For the text-containing cell, return its midpoint in [X, Y] coordinate format. 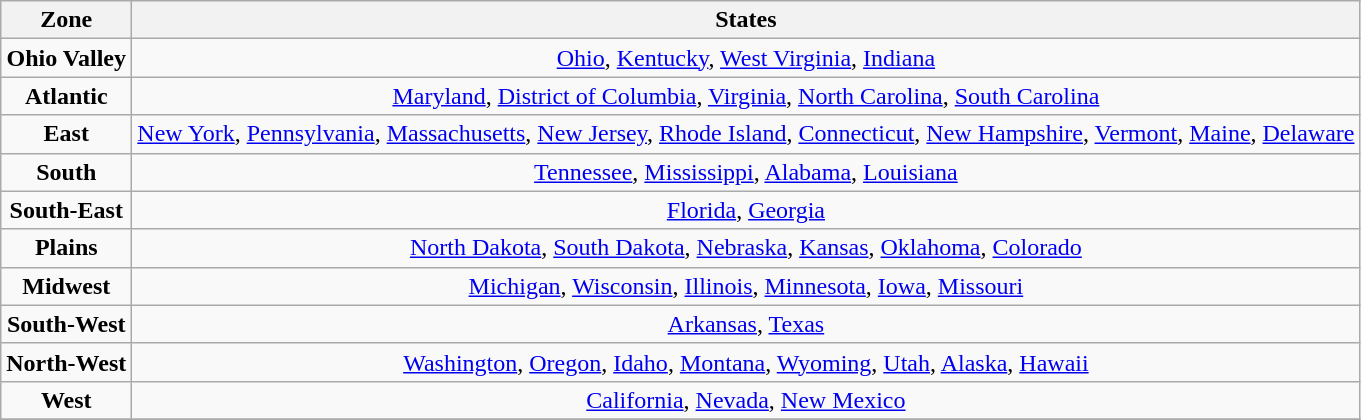
Tennessee, Mississippi, Alabama, Louisiana [746, 172]
South-West [66, 324]
Ohio, Kentucky, West Virginia, Indiana [746, 58]
Midwest [66, 286]
East [66, 134]
North Dakota, South Dakota, Nebraska, Kansas, Oklahoma, Colorado [746, 248]
Maryland, District of Columbia, Virginia, North Carolina, South Carolina [746, 96]
Zone [66, 20]
Washington, Oregon, Idaho, Montana, Wyoming, Utah, Alaska, Hawaii [746, 362]
Ohio Valley [66, 58]
Plains [66, 248]
Arkansas, Texas [746, 324]
Michigan, Wisconsin, Illinois, Minnesota, Iowa, Missouri [746, 286]
Atlantic [66, 96]
West [66, 400]
South-East [66, 210]
North-West [66, 362]
California, Nevada, New Mexico [746, 400]
Florida, Georgia [746, 210]
New York, Pennsylvania, Massachusetts, New Jersey, Rhode Island, Connecticut, New Hampshire, Vermont, Maine, Delaware [746, 134]
States [746, 20]
South [66, 172]
